Return the [X, Y] coordinate for the center point of the cell that contains the specified text.  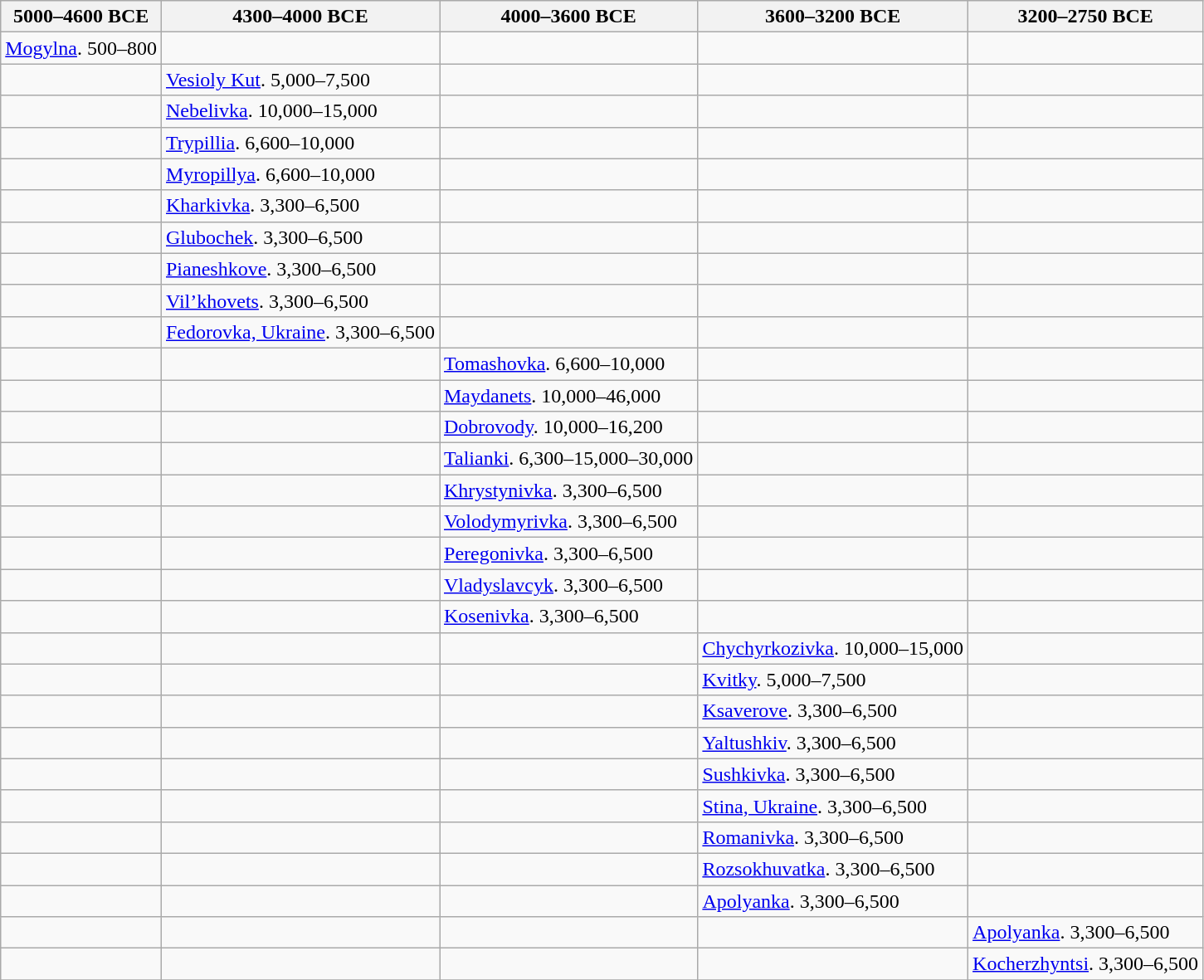
Pianeshkove. 3,300–6,500 [300, 269]
Kocherzhyntsi. 3,300–6,500 [1085, 964]
Myropillya. 6,600–10,000 [300, 174]
Vil’khovets. 3,300–6,500 [300, 300]
Talianki. 6,300–15,000–30,000 [569, 459]
Nebelivka. 10,000–15,000 [300, 111]
4300–4000 BCE [300, 17]
Vladyslavcyk. 3,300–6,500 [569, 585]
5000–4600 BCE [81, 17]
Fedorovka, Ukraine. 3,300–6,500 [300, 332]
Romanivka. 3,300–6,500 [833, 837]
Peregonivka. 3,300–6,500 [569, 553]
Khrystynivka. 3,300–6,500 [569, 490]
4000–3600 BCE [569, 17]
3200–2750 BCE [1085, 17]
Kvitky. 5,000–7,500 [833, 680]
Kosenivka. 3,300–6,500 [569, 617]
Vesioly Kut. 5,000–7,500 [300, 80]
Rozsokhuvatka. 3,300–6,500 [833, 869]
Glubochek. 3,300–6,500 [300, 237]
Maydanets. 10,000–46,000 [569, 396]
Kharkivka. 3,300–6,500 [300, 206]
3600–3200 BCE [833, 17]
Trypillia. 6,600–10,000 [300, 143]
Yaltushkiv. 3,300–6,500 [833, 743]
Dobrovody. 10,000–16,200 [569, 427]
Mogylna. 500–800 [81, 48]
Ksaverove. 3,300–6,500 [833, 711]
Chychyrkozivka. 10,000–15,000 [833, 648]
Sushkivka. 3,300–6,500 [833, 774]
Tomashovka. 6,600–10,000 [569, 363]
Stina, Ukraine. 3,300–6,500 [833, 806]
Volodymyrivka. 3,300–6,500 [569, 522]
